Detect which cell encompasses the target text, then output its (x, y) center coordinate. 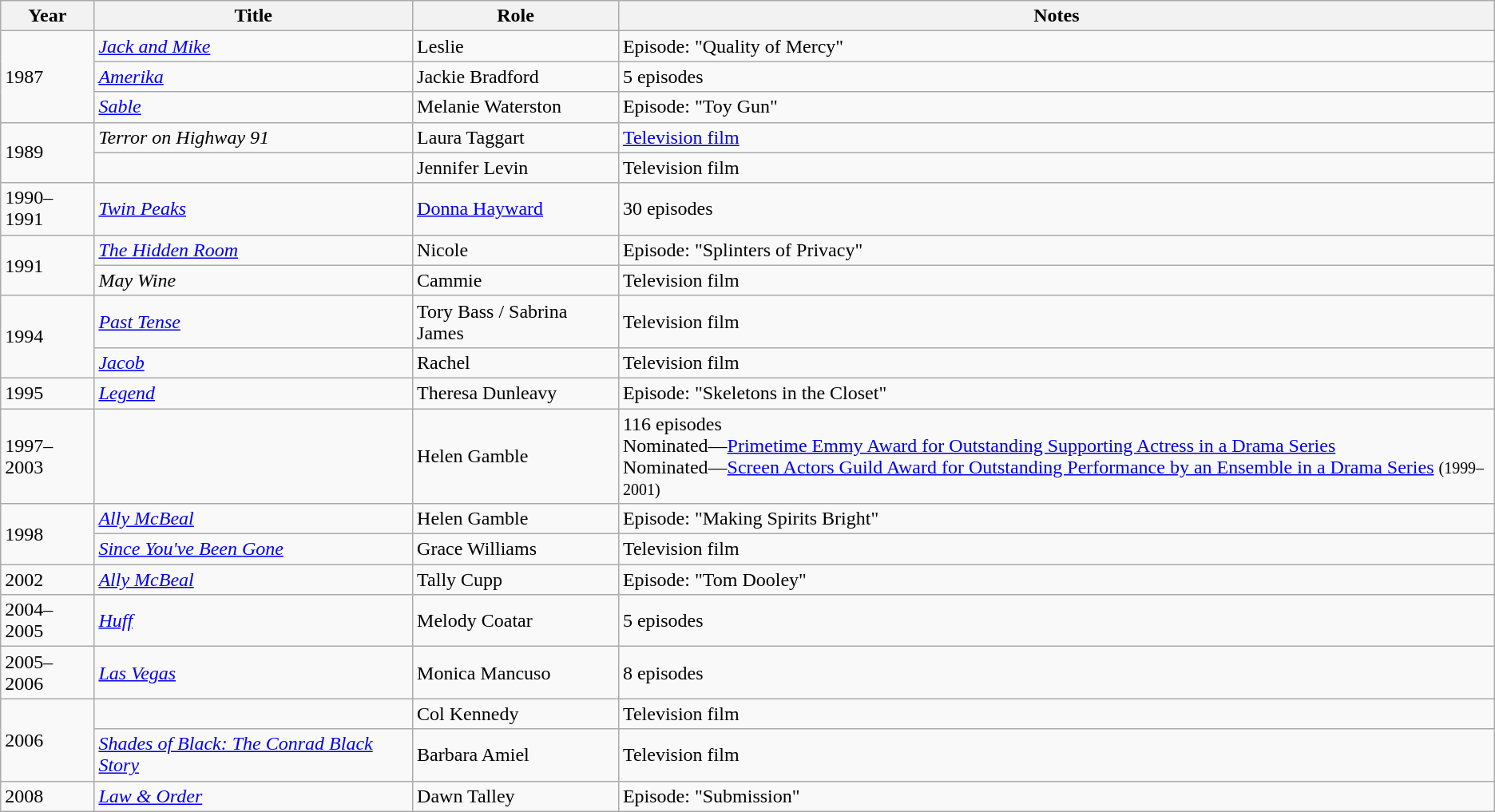
1997–2003 (48, 457)
Jacob (254, 362)
30 episodes (1056, 209)
Law & Order (254, 796)
Theresa Dunleavy (516, 393)
1987 (48, 77)
Episode: "Quality of Mercy" (1056, 46)
May Wine (254, 280)
2005–2006 (48, 672)
Past Tense (254, 321)
Rachel (516, 362)
Amerika (254, 77)
Sable (254, 107)
Jackie Bradford (516, 77)
Melody Coatar (516, 621)
Tally Cupp (516, 580)
2008 (48, 796)
1994 (48, 337)
Nicole (516, 250)
1998 (48, 534)
Episode: "Submission" (1056, 796)
Cammie (516, 280)
Notes (1056, 16)
Barbara Amiel (516, 755)
Leslie (516, 46)
Laura Taggart (516, 137)
Episode: "Tom Dooley" (1056, 580)
Title (254, 16)
2002 (48, 580)
2004–2005 (48, 621)
Episode: "Skeletons in the Closet" (1056, 393)
1990–1991 (48, 209)
Legend (254, 393)
Melanie Waterston (516, 107)
Role (516, 16)
Year (48, 16)
Dawn Talley (516, 796)
The Hidden Room (254, 250)
Since You've Been Gone (254, 549)
Las Vegas (254, 672)
Episode: "Making Spirits Bright" (1056, 519)
2006 (48, 739)
Huff (254, 621)
Jennifer Levin (516, 168)
Episode: "Toy Gun" (1056, 107)
1991 (48, 265)
Grace Williams (516, 549)
Donna Hayward (516, 209)
Jack and Mike (254, 46)
Col Kennedy (516, 714)
Tory Bass / Sabrina James (516, 321)
1989 (48, 152)
Terror on Highway 91 (254, 137)
8 episodes (1056, 672)
Episode: "Splinters of Privacy" (1056, 250)
Twin Peaks (254, 209)
1995 (48, 393)
Monica Mancuso (516, 672)
Shades of Black: The Conrad Black Story (254, 755)
